Find where the given text appears and provide that cell's center as [X, Y] coordinate. 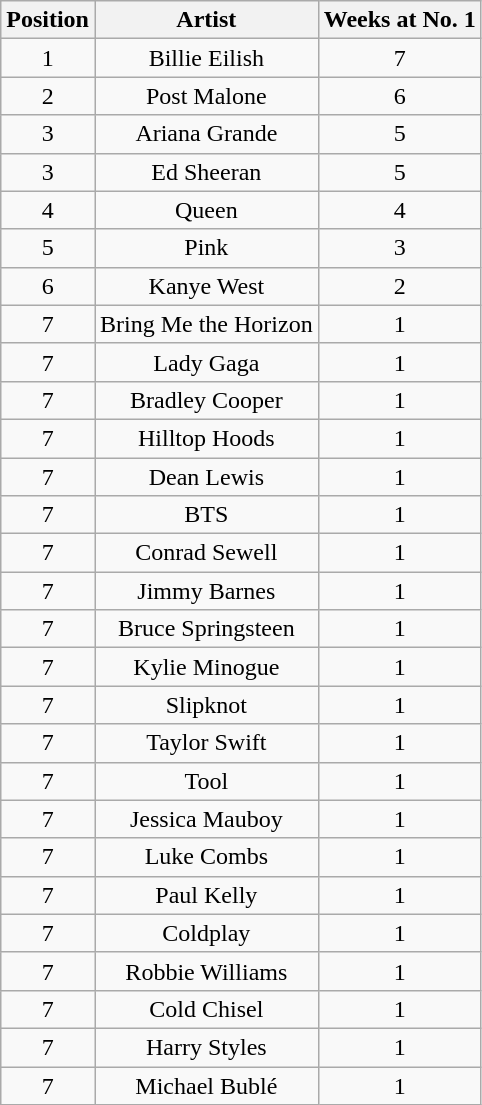
Luke Combs [206, 857]
Slipknot [206, 705]
Kanye West [206, 286]
Robbie Williams [206, 971]
Cold Chisel [206, 1009]
Pink [206, 248]
Conrad Sewell [206, 553]
Artist [206, 20]
Jessica Mauboy [206, 819]
Dean Lewis [206, 477]
Lady Gaga [206, 362]
Paul Kelly [206, 895]
Bruce Springsteen [206, 629]
BTS [206, 515]
Queen [206, 210]
Bring Me the Horizon [206, 324]
Bradley Cooper [206, 400]
Weeks at No. 1 [400, 20]
Taylor Swift [206, 743]
Hilltop Hoods [206, 438]
Jimmy Barnes [206, 591]
Ariana Grande [206, 134]
Post Malone [206, 96]
Position [48, 20]
Coldplay [206, 933]
Kylie Minogue [206, 667]
Ed Sheeran [206, 172]
Tool [206, 781]
Michael Bublé [206, 1085]
Harry Styles [206, 1047]
Billie Eilish [206, 58]
